Locate the cell with the specified text and output its (X, Y) center coordinate. 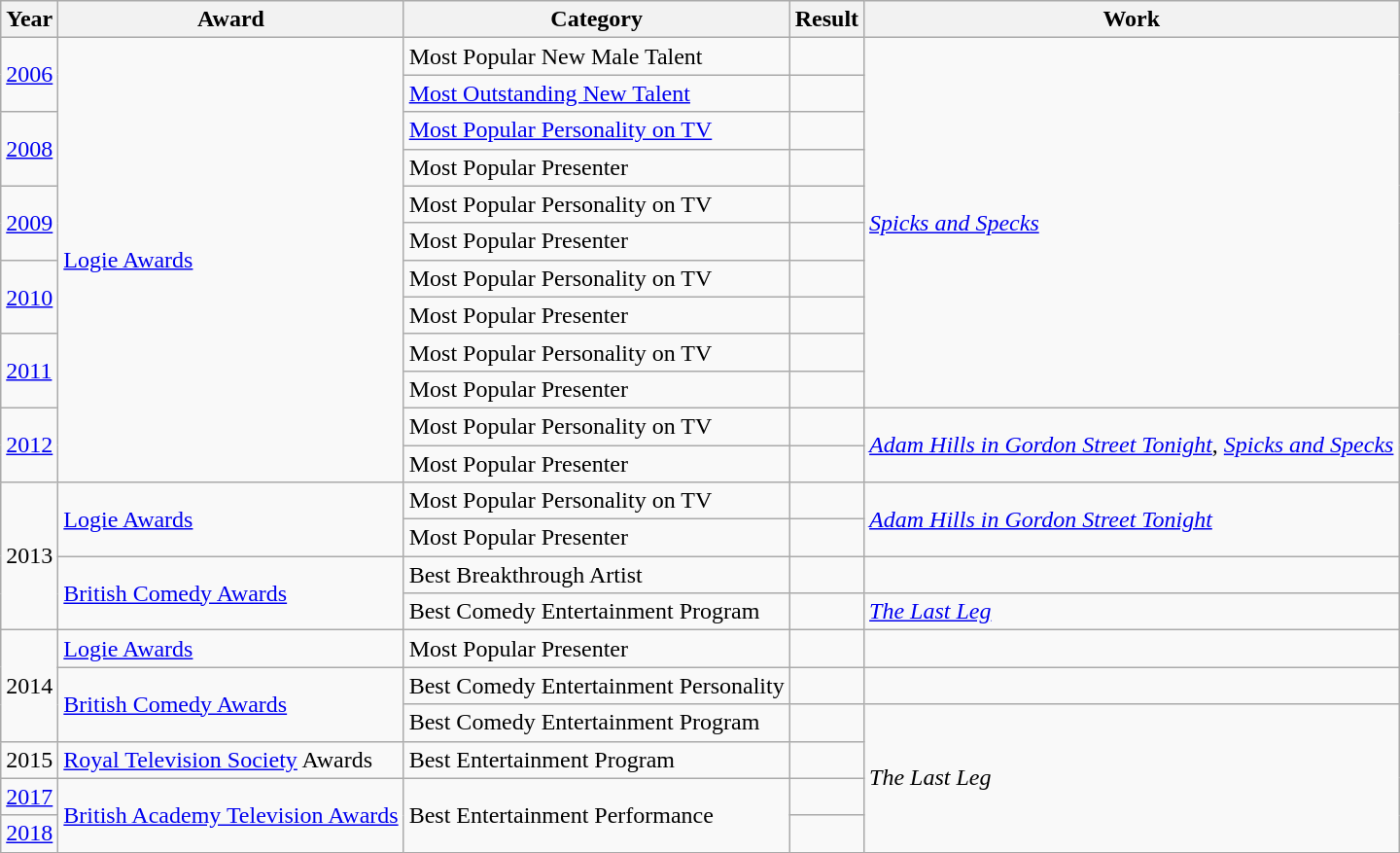
2010 (29, 297)
2015 (29, 760)
Best Breakthrough Artist (597, 575)
Royal Television Society Awards (231, 760)
Work (1132, 19)
2009 (29, 223)
2011 (29, 371)
Category (597, 19)
Adam Hills in Gordon Street Tonight (1132, 519)
Best Entertainment Program (597, 760)
Result (826, 19)
British Academy Television Awards (231, 815)
Award (231, 19)
2012 (29, 444)
Year (29, 19)
Most Popular New Male Talent (597, 56)
Adam Hills in Gordon Street Tonight, Spicks and Specks (1132, 444)
Best Entertainment Performance (597, 815)
2018 (29, 834)
2013 (29, 556)
Best Comedy Entertainment Personality (597, 686)
2017 (29, 797)
2014 (29, 686)
2006 (29, 75)
Most Outstanding New Talent (597, 93)
2008 (29, 149)
Spicks and Specks (1132, 224)
